Determine the [x, y] coordinate at the center of the cell enclosing the given text.  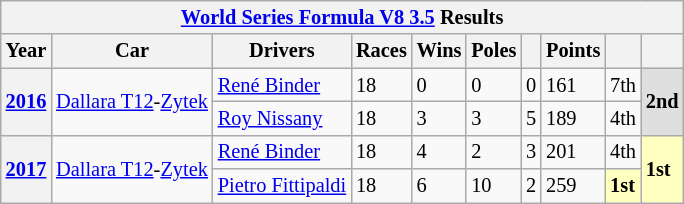
189 [573, 118]
7th [623, 85]
Wins [440, 51]
Year [26, 51]
2nd [662, 102]
Pietro Fittipaldi [282, 186]
Points [573, 51]
161 [573, 85]
Car [132, 51]
10 [494, 186]
6 [440, 186]
Races [382, 51]
2017 [26, 168]
2016 [26, 102]
259 [573, 186]
World Series Formula V8 3.5 Results [342, 17]
Roy Nissany [282, 118]
201 [573, 152]
5 [531, 118]
Drivers [282, 51]
Poles [494, 51]
4 [440, 152]
